Output the (X, Y) coordinate of the center of the cell containing the given text.  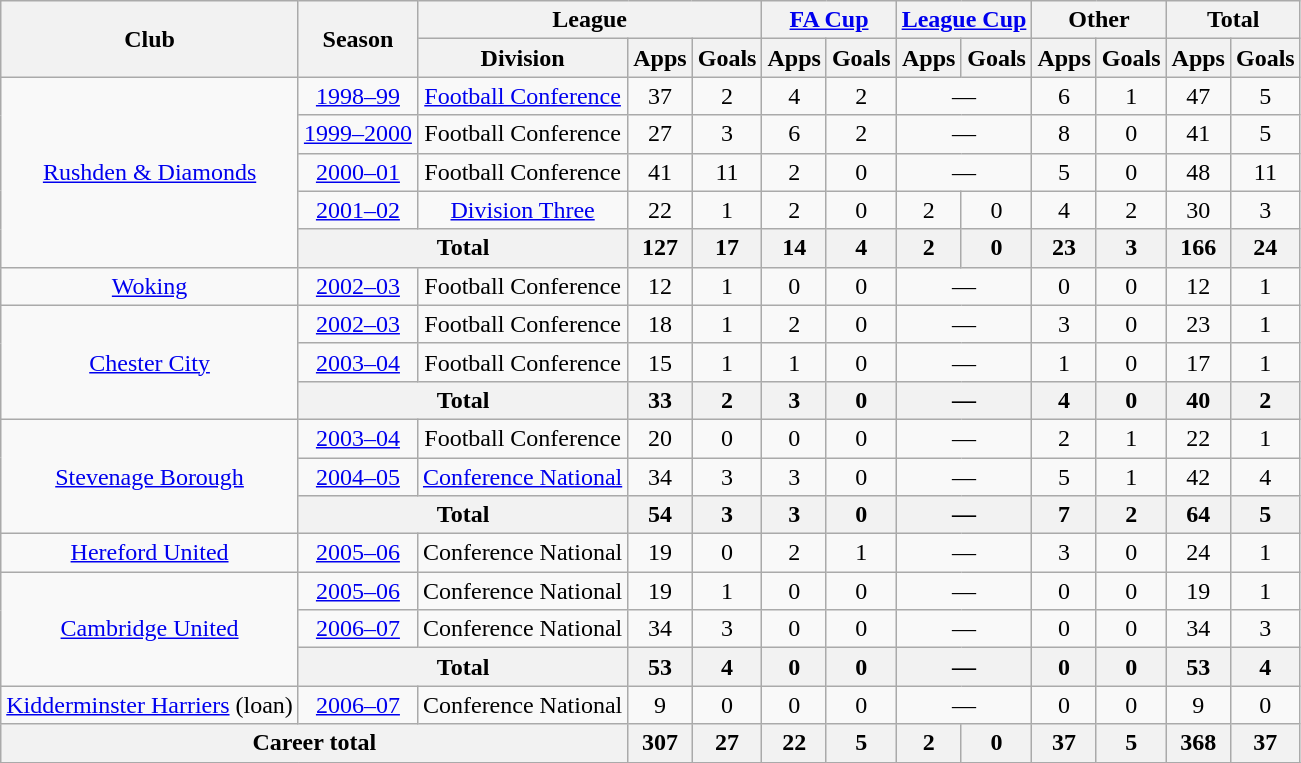
Division (522, 58)
30 (1198, 210)
47 (1198, 96)
Other (1099, 20)
33 (660, 400)
368 (1198, 743)
7 (1064, 515)
Season (358, 39)
Career total (314, 743)
18 (660, 324)
307 (660, 743)
1999–2000 (358, 134)
2000–01 (358, 172)
20 (660, 438)
FA Cup (829, 20)
40 (1198, 400)
Chester City (150, 362)
127 (660, 248)
Cambridge United (150, 629)
64 (1198, 515)
Rushden & Diamonds (150, 172)
Woking (150, 286)
Division Three (522, 210)
42 (1198, 477)
League (589, 20)
15 (660, 362)
54 (660, 515)
2001–02 (358, 210)
1998–99 (358, 96)
League Cup (964, 20)
166 (1198, 248)
Kidderminster Harriers (loan) (150, 705)
Stevenage Borough (150, 476)
Hereford United (150, 553)
8 (1064, 134)
2004–05 (358, 477)
14 (794, 248)
48 (1198, 172)
Club (150, 39)
